Find where the given text appears and provide that cell's center as [X, Y] coordinate. 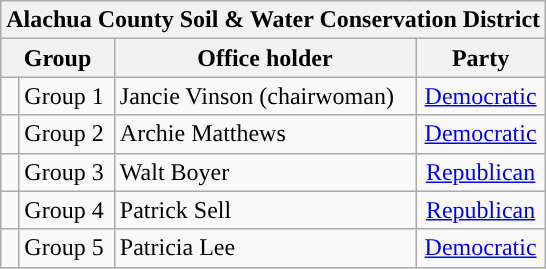
Alachua County Soil & Water Conservation District [274, 20]
Jancie Vinson (chairwoman) [264, 96]
Patricia Lee [264, 248]
Group 5 [67, 248]
Group 1 [67, 96]
Group 4 [67, 210]
Walt Boyer [264, 172]
Patrick Sell [264, 210]
Group 2 [67, 134]
Party [481, 58]
Office holder [264, 58]
Group [58, 58]
Group 3 [67, 172]
Archie Matthews [264, 134]
